Scan for the cell matching the given text and deliver its (x, y) coordinate at center. 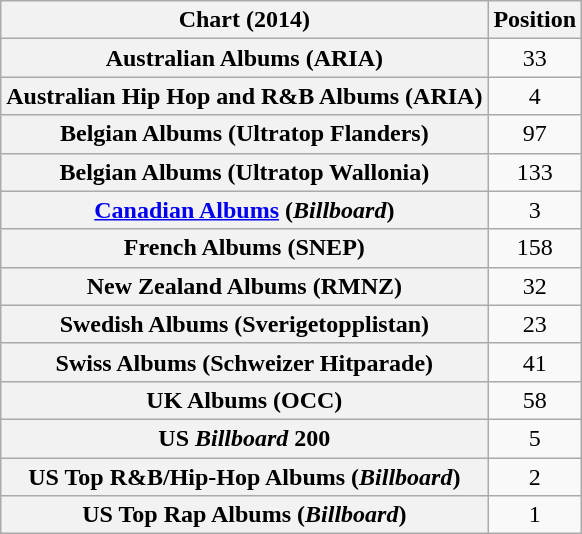
French Albums (SNEP) (244, 248)
23 (535, 324)
32 (535, 286)
1 (535, 515)
4 (535, 96)
Chart (2014) (244, 20)
97 (535, 134)
5 (535, 438)
Belgian Albums (Ultratop Wallonia) (244, 172)
UK Albums (OCC) (244, 400)
Australian Hip Hop and R&B Albums (ARIA) (244, 96)
Canadian Albums (Billboard) (244, 210)
Swedish Albums (Sverigetopplistan) (244, 324)
133 (535, 172)
Belgian Albums (Ultratop Flanders) (244, 134)
158 (535, 248)
33 (535, 58)
US Top Rap Albums (Billboard) (244, 515)
Swiss Albums (Schweizer Hitparade) (244, 362)
3 (535, 210)
US Top R&B/Hip-Hop Albums (Billboard) (244, 477)
41 (535, 362)
2 (535, 477)
Position (535, 20)
58 (535, 400)
New Zealand Albums (RMNZ) (244, 286)
Australian Albums (ARIA) (244, 58)
US Billboard 200 (244, 438)
